Return the (X, Y) coordinate for the center point of the cell that contains the specified text.  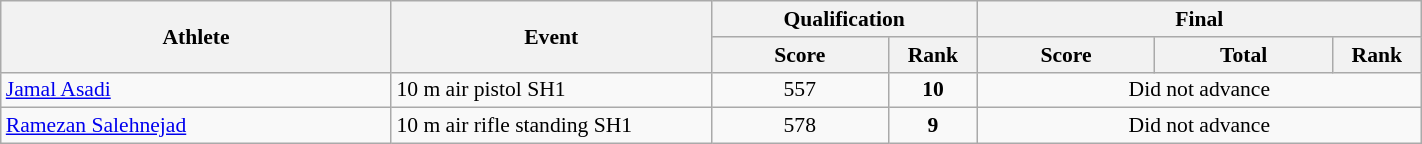
9 (934, 126)
578 (800, 126)
Total (1244, 55)
Event (551, 36)
10 m air pistol SH1 (551, 90)
Jamal Asadi (196, 90)
Ramezan Salehnejad (196, 126)
10 (934, 90)
Athlete (196, 36)
Qualification (844, 19)
10 m air rifle standing SH1 (551, 126)
557 (800, 90)
Final (1199, 19)
